Provide the (X, Y) coordinate of the cell's center where the given text is located.  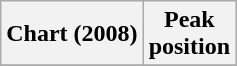
Chart (2008) (72, 34)
Peak position (189, 34)
